Provide the (X, Y) coordinate of the cell's center where the given text is located.  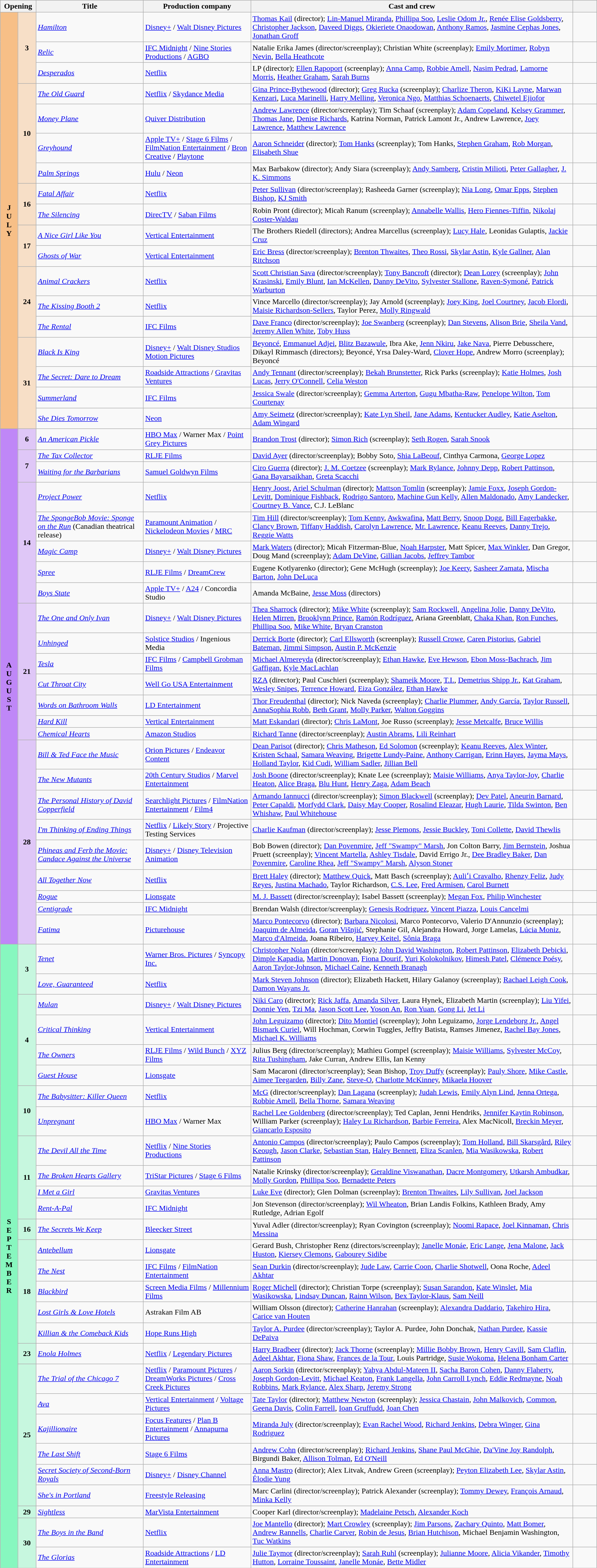
25 (27, 1435)
Max Barbakow (director); Andy Siara (screenplay); Andy Samberg, Cristin Milioti, Peter Gallagher, J. K. Simmons (412, 173)
Searchlight Pictures / FilmNation Entertainment / Film4 (197, 805)
Desperados (90, 73)
Yuval Adler (director/screenplay); Ryan Covington (screenplay); Noomi Rapace, Joel Kinnaman, Chris Messina (412, 1229)
Aaron Schneider (director); Tom Hanks (screenplay); Tom Hanks, Stephen Graham, Rob Morgan, Elisabeth Shue (412, 148)
Ghosts of War (90, 256)
Peter Sullivan (director/screenplay); Rasheeda Garner (screenplay); Nia Long, Omar Epps, Stephen Bishop, KJ Smith (412, 194)
Orion Pictures / Endeavor Content (197, 755)
RLJE Films / DreamCrew (197, 572)
Warner Bros. Pictures / Syncopy Inc. (197, 959)
Killian & the Comeback Kids (90, 1333)
Project Power (90, 497)
Eric Bress (director/screenplay); Brenton Thwaites, Theo Rossi, Skylar Astin, Kyle Gallner, Alan Ritchson (412, 256)
The Devil All the Time (90, 1150)
Marc Carlini (director/screenplay); Patrick Alexander (screenplay); Tommy Dewey, François Arnaud, Minka Kelly (412, 1495)
Production company (197, 6)
Animal Crackers (90, 281)
The Last Shift (90, 1454)
All Together Now (90, 880)
Well Go USA Entertainment (197, 685)
Waiting for the Barbarians (90, 472)
28 (27, 842)
Gravitas Ventures (197, 1192)
I Met a Girl (90, 1192)
Charlie Kaufman (director/screenplay); Jesse Plemons, Jessie Buckley, Toni Collette, David Thewlis (412, 829)
Taylor A. Purdee (director/screenplay); Taylor A. Purdee, John Donchak, Nathan Purdee, Kassie DePaiva (412, 1333)
Title (90, 6)
Bleecker Street (197, 1229)
Phineas and Ferb the Movie: Candace Against the Universe (90, 855)
Stage 6 Films (197, 1454)
The Tax Collector (90, 456)
Brendan Walsh (director/screenplay); Genesis Rodriguez, Vincent Piazza, Louis Cancelmi (412, 909)
24 (27, 302)
The Boys in the Band (90, 1533)
Quiver Distribution (197, 119)
LP (director); Ellen Rapoport (screenplay); Anna Camp, Robbie Amell, Nasim Pedrad, Lamorne Morris, Heather Graham, Sarah Burns (412, 73)
Unhinged (90, 643)
SEPTEMBER (9, 1256)
Matt Eskandari (director); Chris LaMont, Joe Russo (screenplay); Jesse Metcalfe, Bruce Willis (412, 722)
11 (27, 1177)
Natalie Erika James (director/screenplay); Christian White (screenplay); Emily Mortimer, Robyn Nevin, Bella Heathcote (412, 52)
Opening (18, 6)
Love, Guaranteed (90, 984)
Andrew Cohn (director/screenplay); Richard Jenkins, Shane Paul McGhie, Da'Vine Joy Randolph, Birgundi Baker, Allison Tolman, Ed O'Neill (412, 1454)
Michael Almereyda (director/screenplay); Ethan Hawke, Eve Hewson, Ebon Moss-Bachrach, Jim Gaffigan, Kyle MacLachlan (412, 664)
Amazon Studios (197, 734)
Netflix / Paramount Pictures / DreamWorks Pictures / Cross Creek Pictures (197, 1379)
Miranda July (director/screenplay); Evan Rachel Wood, Richard Jenkins, Debra Winger, Gina Rodriguez (412, 1429)
Astrakan Film AB (197, 1312)
Roadside Attractions / LD Entertainment (197, 1557)
30 (27, 1543)
Natalie Krinsky (director/screenplay); Geraldine Viswanathan, Dacre Montgomery, Utkarsh Ambudkar, Molly Gordon, Phillipa Soo, Bernadette Peters (412, 1176)
31 (27, 383)
The Nest (90, 1271)
Money Plane (90, 119)
7 (27, 466)
14 (27, 543)
4 (27, 1040)
17 (27, 245)
M. J. Bassett (director/screenplay); Isabel Bassett (screenplay); Megan Fox, Philip Winchester (412, 897)
Richard Tanne (director/screenplay); Austin Abrams, Lili Reinhart (412, 734)
Hamilton (90, 27)
The One and Only Ivan (90, 618)
She's in Portland (90, 1495)
Dave Franco (director/screenplay); Joe Swanberg (screenplay); Dan Stevens, Alison Brie, Sheila Vand, Jeremy Allen White, Toby Huss (412, 327)
The Silencing (90, 214)
Greyhound (90, 148)
Jessica Swale (director/screenplay); Gemma Arterton, Gugu Mbatha-Raw, Penelope Wilton, Tom Courtenay (412, 398)
The Broken Hearts Gallery (90, 1176)
Hard Kill (90, 722)
Luke Eve (director); Glen Dolman (screenplay); Brenton Thwaites, Lily Sullivan, Joel Jackson (412, 1192)
Vertical Entertainment / Voltage Pictures (197, 1404)
Derrick Borte (director); Carl Ellsworth (screenplay); Russell Crowe, Caren Pistorius, Gabriel Bateman, Jimmi Simpson, Austin P. McKenzie (412, 643)
Black Is King (90, 352)
IFC Midnight / Nine Stories Productions / AGBO (197, 52)
Rent-A-Pal (90, 1209)
29 (27, 1512)
Jon Stevenson (director/screenplay); Wil Wheaton, Brian Landis Folkins, Kathleen Brady, Amy Rutledge, Adrian Egolf (412, 1209)
Eugene Kotlyarenko (director); Gene McHugh (screenplay); Joe Keery, Sasheer Zamata, Mischa Barton, John DeLuca (412, 572)
Lost Girls & Love Hotels (90, 1312)
William Olsson (director); Catherine Hanrahan (screenplay); Alexandra Daddario, Takehiro Hira, Carice van Houten (412, 1312)
The SpongeBob Movie: Sponge on the Run (Canadian theatrical release) (90, 526)
I'm Thinking of Ending Things (90, 829)
Freestyle Releasing (197, 1495)
Apple TV+ / Stage 6 Films / FilmNation Entertainment / Bron Creative / Playtone (197, 148)
Summerland (90, 398)
23 (27, 1353)
The Babysitter: Killer Queen (90, 1096)
Spree (90, 572)
Hulu / Neon (197, 173)
Mark Steven Johnson (director); Elizabeth Hackett, Hilary Galanoy (screenplay); Rachael Leigh Cook, Damon Wayans Jr. (412, 984)
Andy Tennant (director/screenplay); Bekah Brunstetter, Rick Parks (screenplay); Katie Holmes, Josh Lucas, Jerry O'Connell, Celia Weston (412, 377)
Cooper Karl (director/screenplay); Madelaine Petsch, Alexander Koch (412, 1512)
Ciro Guerra (director); J. M. Coetzee (screenplay); Mark Rylance, Johnny Depp, Robert Pattinson, Gana Bayarsaikhan, Greta Scacchi (412, 472)
The Kissing Booth 2 (90, 306)
Roadside Attractions / Gravitas Ventures (197, 377)
Secret Society of Second-Born Royals (90, 1475)
Disney+ / Disney Channel (197, 1475)
Netflix / Likely Story / Projective Testing Services (197, 829)
Picturehouse (197, 930)
6 (27, 439)
AUGUST (9, 687)
The New Mutants (90, 780)
20th Century Studios / Marvel Entertainment (197, 780)
RLJE Films (197, 456)
McG (director/screenplay); Dan Lagana (screenplay); Judah Lewis, Emily Alyn Lind, Jenna Ortega, Robbie Amell, Bella Thorne, Samara Weaving (412, 1096)
Solstice Studios / Ingenious Media (197, 643)
IFC Films / FilmNation Entertainment (197, 1271)
David Ayer (director/screenplay); Bobby Soto, Shia LaBeouf, Cinthya Carmona, George Lopez (412, 456)
The Secret: Dare to Dream (90, 377)
MarVista Entertainment (197, 1512)
Cut Throat City (90, 685)
Netflix / Skydance Media (197, 94)
The Old Guard (90, 94)
Chemical Hearts (90, 734)
DirecTV / Saban Films (197, 214)
The Glorias (90, 1557)
An American Pickle (90, 439)
Unpregnant (90, 1121)
Antebellum (90, 1250)
Ava (90, 1404)
Kajillionaire (90, 1429)
Tesla (90, 664)
Tenet (90, 959)
Disney+ / Walt Disney Studios Motion Pictures (197, 352)
The Trial of the Chicago 7 (90, 1379)
Relic (90, 52)
Amy Seimetz (director/screenplay); Kate Lyn Sheil, Jane Adams, Kentucker Audley, Katie Aselton, Adam Wingard (412, 418)
The Secrets We Keep (90, 1229)
HBO Max / Warner Max (197, 1121)
TriStar Pictures / Stage 6 Films (197, 1176)
Words on Bathroom Walls (90, 705)
Paramount Animation / Nickelodeon Movies / MRC (197, 526)
Enola Holmes (90, 1353)
Blackbird (90, 1292)
Neon (197, 418)
Netflix / Nine Stories Productions (197, 1150)
Anna Mastro (director); Alex Litvak, Andrew Green (screenplay); Peyton Elizabeth Lee, Skylar Astin, Élodie Yung (412, 1475)
Hope Runs High (197, 1333)
A Nice Girl Like You (90, 235)
Amanda McBaine, Jesse Moss (directors) (412, 593)
Critical Thinking (90, 1030)
Tate Taylor (director); Matthew Newton (screenplay); Jessica Chastain, John Malkovich, Common, Geena Davis, Colin Farrell, Ioan Gruffudd, Joan Chen (412, 1404)
Bill & Ted Face the Music (90, 755)
Samuel Goldwyn Films (197, 472)
Gerard Bush, Christopher Renz (directors/screenplay); Janelle Monáe, Eric Lange, Jena Malone, Jack Huston, Kiersey Clemons, Gabourey Sidibe (412, 1250)
Robin Pront (director); Micah Ranum (screenplay); Annabelle Wallis, Hero Fiennes-Tiffin, Nikolaj Coster-Waldau (412, 214)
Centigrade (90, 909)
Brandon Trost (director); Simon Rich (screenplay); Seth Rogen, Sarah Snook (412, 439)
IFC Films / Campbell Grobman Films (197, 664)
JULY (9, 221)
21 (27, 671)
Focus Features / Plan B Entertainment / Annapurna Pictures (197, 1429)
Fatima (90, 930)
Screen Media Films / Millennium Films (197, 1292)
HBO Max / Warner Max / Point Grey Pictures (197, 439)
She Dies Tomorrow (90, 418)
Sightless (90, 1512)
Disney+ / Disney Television Animation (197, 855)
Cast and crew (412, 6)
The Owners (90, 1054)
Magic Camp (90, 551)
Sean Durkin (director/screenplay); Jude Law, Carrie Coon, Charlie Shotwell, Oona Roche, Adeel Akhtar (412, 1271)
Fatal Affair (90, 194)
18 (27, 1292)
Rogue (90, 897)
Apple TV+ / A24 / Concordia Studio (197, 593)
Mulan (90, 1005)
LD Entertainment (197, 705)
The Personal History of David Copperfield (90, 805)
Netflix / Legendary Pictures (197, 1353)
RLJE Films / Wild Bunch / XYZ Films (197, 1054)
Boys State (90, 593)
Guest House (90, 1076)
The Rental (90, 327)
The Brothers Riedell (directors); Andrea Marcellus (screenplay); Lucy Hale, Leonidas Gulaptis, Jackie Cruz (412, 235)
Palm Springs (90, 173)
